Search for the cell housing the specified text and yield its (x, y) center coordinate. 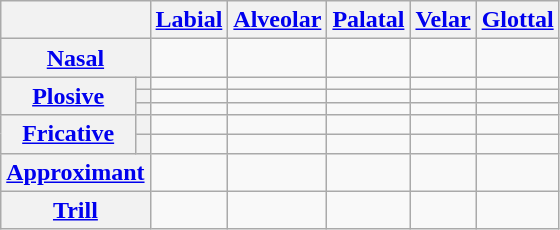
Fricative (68, 134)
Approximant (76, 172)
Alveolar (278, 20)
Palatal (368, 20)
Plosive (68, 96)
Nasal (76, 58)
Glottal (518, 20)
Labial (189, 20)
Trill (76, 210)
Velar (443, 20)
